Output the (X, Y) coordinate of the center of the cell containing the given text.  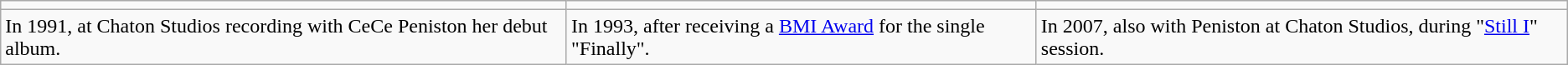
In 1991, at Chaton Studios recording with CeCe Peniston her debut album. (284, 37)
In 2007, also with Peniston at Chaton Studios, during "Still I" session. (1302, 37)
In 1993, after receiving a BMI Award for the single "Finally". (801, 37)
